Pinpoint the cell where the given text exists, returning its (X, Y) midpoint coordinate. 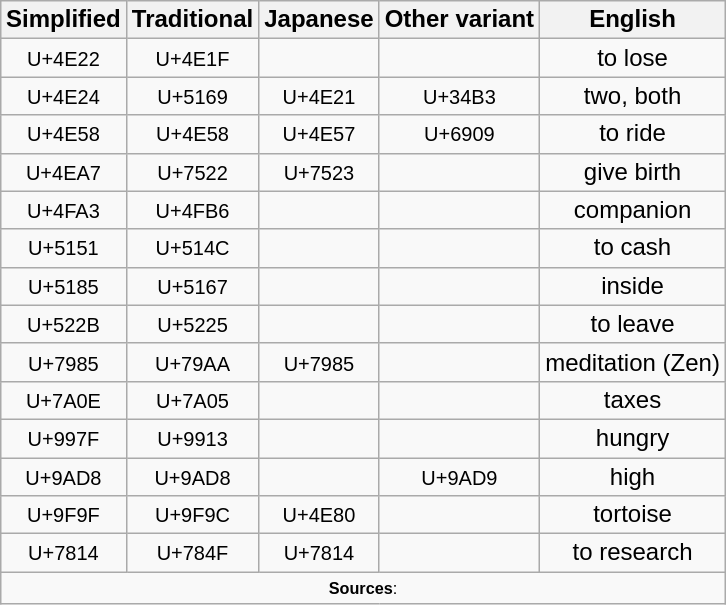
U+6909 (459, 134)
U+4EA7 (64, 172)
U+997F (64, 438)
U+4E80 (319, 515)
U+4E21 (319, 96)
U+5151 (64, 248)
to research (633, 553)
Other variant (459, 20)
U+7A0E (64, 400)
taxes (633, 400)
U+5169 (192, 96)
U+4E57 (319, 134)
U+9F9F (64, 515)
to lose (633, 58)
companion (633, 210)
meditation (Zen) (633, 362)
U+9913 (192, 438)
U+7A05 (192, 400)
U+7522 (192, 172)
two, both (633, 96)
U+5185 (64, 286)
U+9AD9 (459, 477)
tortoise (633, 515)
U+5167 (192, 286)
U+79AA (192, 362)
U+7523 (319, 172)
Japanese (319, 20)
U+514C (192, 248)
Simplified (64, 20)
U+4E24 (64, 96)
U+34B3 (459, 96)
to cash (633, 248)
Traditional (192, 20)
U+5225 (192, 324)
English (633, 20)
U+4FA3 (64, 210)
Sources: (364, 588)
to leave (633, 324)
U+784F (192, 553)
U+522B (64, 324)
hungry (633, 438)
inside (633, 286)
U+4FB6 (192, 210)
to ride (633, 134)
U+9F9C (192, 515)
U+4E1F (192, 58)
U+4E22 (64, 58)
give birth (633, 172)
high (633, 477)
